Provide the [X, Y] coordinate of the cell's center where the given text is located.  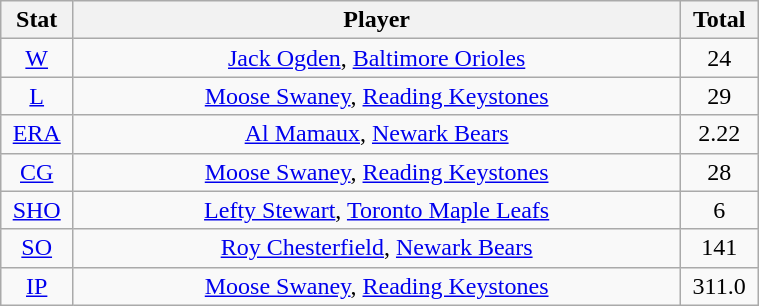
L [37, 96]
Stat [37, 20]
SO [37, 248]
IP [37, 286]
ERA [37, 134]
Player [377, 20]
Lefty Stewart, Toronto Maple Leafs [377, 210]
28 [720, 172]
W [37, 58]
CG [37, 172]
Roy Chesterfield, Newark Bears [377, 248]
2.22 [720, 134]
Total [720, 20]
29 [720, 96]
141 [720, 248]
Jack Ogden, Baltimore Orioles [377, 58]
SHO [37, 210]
6 [720, 210]
Al Mamaux, Newark Bears [377, 134]
311.0 [720, 286]
24 [720, 58]
